Find where the given text appears and provide that cell's center as [X, Y] coordinate. 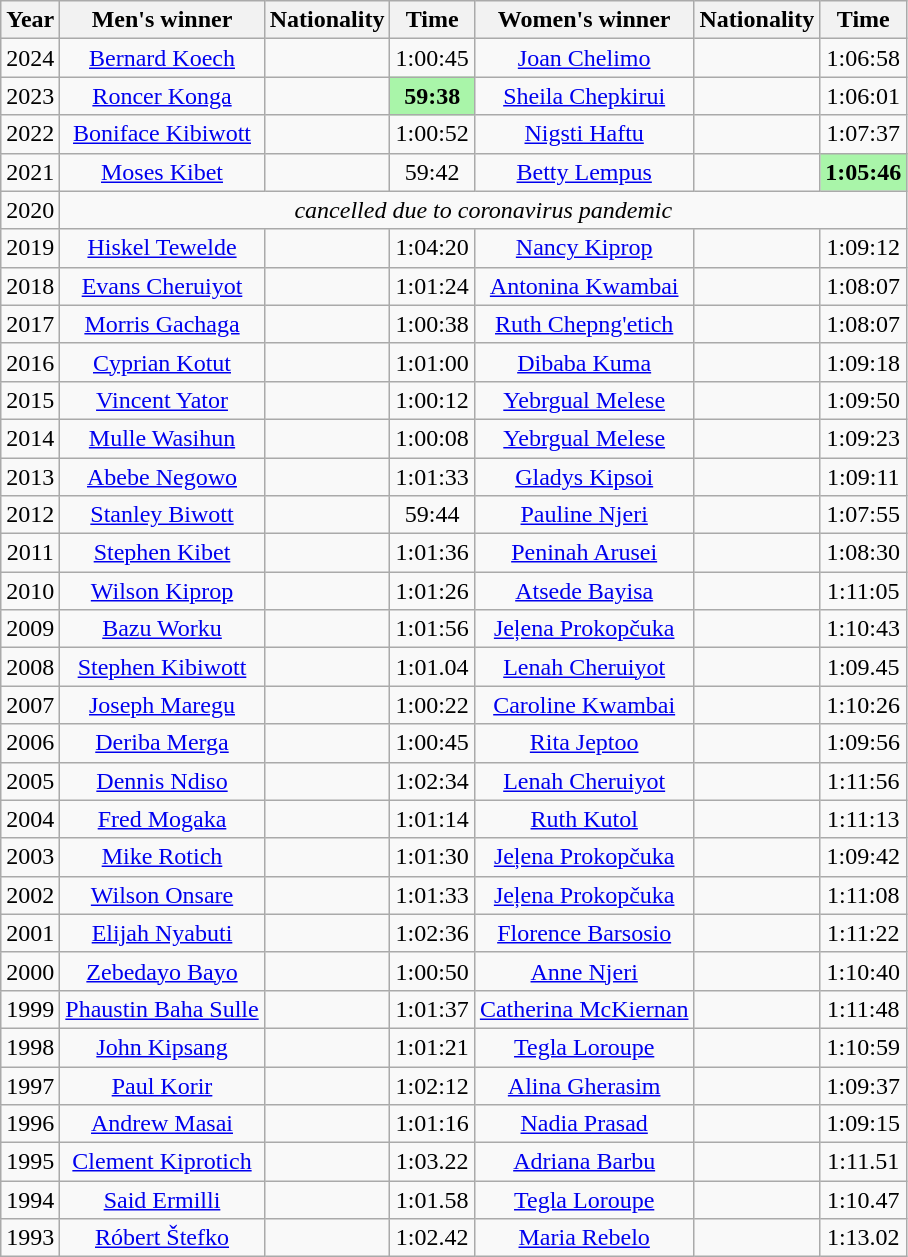
Peninah Arusei [584, 553]
Stanley Biwott [162, 515]
2021 [30, 172]
1:09:23 [864, 438]
1:01:24 [432, 286]
1:01:16 [432, 1124]
1995 [30, 1162]
Bazu Worku [162, 629]
Said Ermilli [162, 1200]
Stephen Kibet [162, 553]
1:11:05 [864, 591]
Anne Njeri [584, 971]
2015 [30, 400]
1:02:34 [432, 781]
2012 [30, 515]
2014 [30, 438]
1:00:38 [432, 324]
Caroline Kwambai [584, 705]
Betty Lempus [584, 172]
1:09:12 [864, 248]
cancelled due to coronavirus pandemic [484, 210]
1:01.58 [432, 1200]
2018 [30, 286]
Deriba Merga [162, 743]
2010 [30, 591]
1:11:22 [864, 933]
Evans Cheruiyot [162, 286]
Antonina Kwambai [584, 286]
1:10:40 [864, 971]
Rita Jeptoo [584, 743]
1:01:00 [432, 362]
Men's winner [162, 20]
Fred Mogaka [162, 819]
Bernard Koech [162, 58]
Adriana Barbu [584, 1162]
Vincent Yator [162, 400]
Elijah Nyabuti [162, 933]
1:11:08 [864, 895]
Atsede Bayisa [584, 591]
Mulle Wasihun [162, 438]
Wilson Onsare [162, 895]
1:01:56 [432, 629]
1:11:13 [864, 819]
Joseph Maregu [162, 705]
Hiskel Tewelde [162, 248]
2009 [30, 629]
Roncer Konga [162, 96]
1:01.04 [432, 667]
1:09:42 [864, 857]
Andrew Masai [162, 1124]
1:02:12 [432, 1085]
Dibaba Kuma [584, 362]
2017 [30, 324]
Nigsti Haftu [584, 134]
1:11:56 [864, 781]
1:10.47 [864, 1200]
Morris Gachaga [162, 324]
2006 [30, 743]
1:11:48 [864, 1009]
2007 [30, 705]
1:03.22 [432, 1162]
2023 [30, 96]
1:07:55 [864, 515]
1:09:56 [864, 743]
1:10:26 [864, 705]
59:38 [432, 96]
Mike Rotich [162, 857]
1:11.51 [864, 1162]
Ruth Chepng'etich [584, 324]
1:02:36 [432, 933]
2005 [30, 781]
Year [30, 20]
1:00:50 [432, 971]
2001 [30, 933]
Boniface Kibiwott [162, 134]
1:09:15 [864, 1124]
1:01:21 [432, 1047]
Sheila Chepkirui [584, 96]
Cyprian Kotut [162, 362]
1:01:37 [432, 1009]
Stephen Kibiwott [162, 667]
2020 [30, 210]
1994 [30, 1200]
Nancy Kiprop [584, 248]
1:01:36 [432, 553]
1:09.45 [864, 667]
Maria Rebelo [584, 1238]
1:02.42 [432, 1238]
1:01:26 [432, 591]
1:06:01 [864, 96]
Phaustin Baha Sulle [162, 1009]
1:10:59 [864, 1047]
1:13.02 [864, 1238]
Alina Gherasim [584, 1085]
59:44 [432, 515]
Gladys Kipsoi [584, 477]
Clement Kiprotich [162, 1162]
1:00:08 [432, 438]
1:05:46 [864, 172]
1:09:11 [864, 477]
Nadia Prasad [584, 1124]
1:09:18 [864, 362]
1:06:58 [864, 58]
Paul Korir [162, 1085]
2011 [30, 553]
1:07:37 [864, 134]
1:09:50 [864, 400]
1:08:30 [864, 553]
2022 [30, 134]
1998 [30, 1047]
2004 [30, 819]
2000 [30, 971]
2002 [30, 895]
Pauline Njeri [584, 515]
Catherina McKiernan [584, 1009]
2016 [30, 362]
1:00:12 [432, 400]
1:01:14 [432, 819]
59:42 [432, 172]
2019 [30, 248]
Zebedayo Bayo [162, 971]
1:00:22 [432, 705]
Moses Kibet [162, 172]
1993 [30, 1238]
1997 [30, 1085]
Joan Chelimo [584, 58]
Florence Barsosio [584, 933]
2013 [30, 477]
Róbert Štefko [162, 1238]
1:10:43 [864, 629]
Dennis Ndiso [162, 781]
1999 [30, 1009]
2024 [30, 58]
1:01:30 [432, 857]
Abebe Negowo [162, 477]
Ruth Kutol [584, 819]
1:09:37 [864, 1085]
1996 [30, 1124]
John Kipsang [162, 1047]
2008 [30, 667]
2003 [30, 857]
1:00:52 [432, 134]
Wilson Kiprop [162, 591]
1:04:20 [432, 248]
Women's winner [584, 20]
